Return the [X, Y] coordinate for the center point of the cell that contains the specified text.  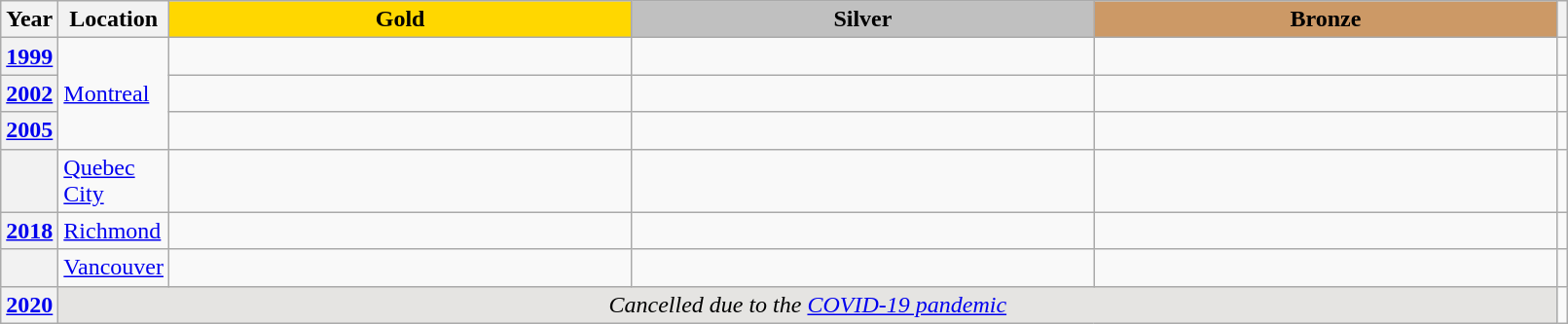
Location [114, 19]
Quebec City [114, 181]
2005 [29, 130]
Year [29, 19]
Silver [862, 19]
1999 [29, 56]
Montreal [114, 93]
2020 [29, 305]
Richmond [114, 231]
2002 [29, 93]
Gold [401, 19]
Bronze [1326, 19]
Vancouver [114, 268]
Cancelled due to the COVID-19 pandemic [808, 305]
2018 [29, 231]
